Provide the [x, y] coordinate of the cell's center where the given text is located.  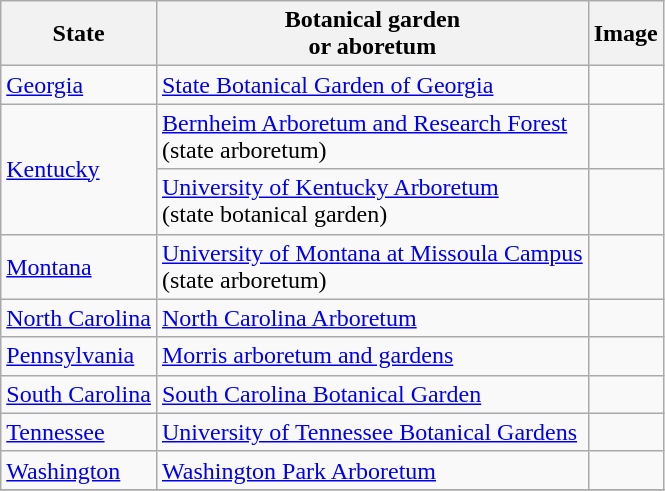
South Carolina Botanical Garden [372, 394]
North Carolina [79, 318]
South Carolina [79, 394]
Botanical garden or aboretum [372, 34]
Washington [79, 470]
Pennsylvania [79, 356]
Image [626, 34]
Montana [79, 266]
University of Kentucky Arboretum(state botanical garden) [372, 202]
State Botanical Garden of Georgia [372, 85]
Kentucky [79, 169]
Tennessee [79, 432]
University of Tennessee Botanical Gardens [372, 432]
Washington Park Arboretum [372, 470]
North Carolina Arboretum [372, 318]
Georgia [79, 85]
University of Montana at Missoula Campus (state arboretum) [372, 266]
Bernheim Arboretum and Research Forest(state arboretum) [372, 136]
State [79, 34]
Morris arboretum and gardens [372, 356]
